Determine the [X, Y] coordinate at the center of the cell enclosing the given text.  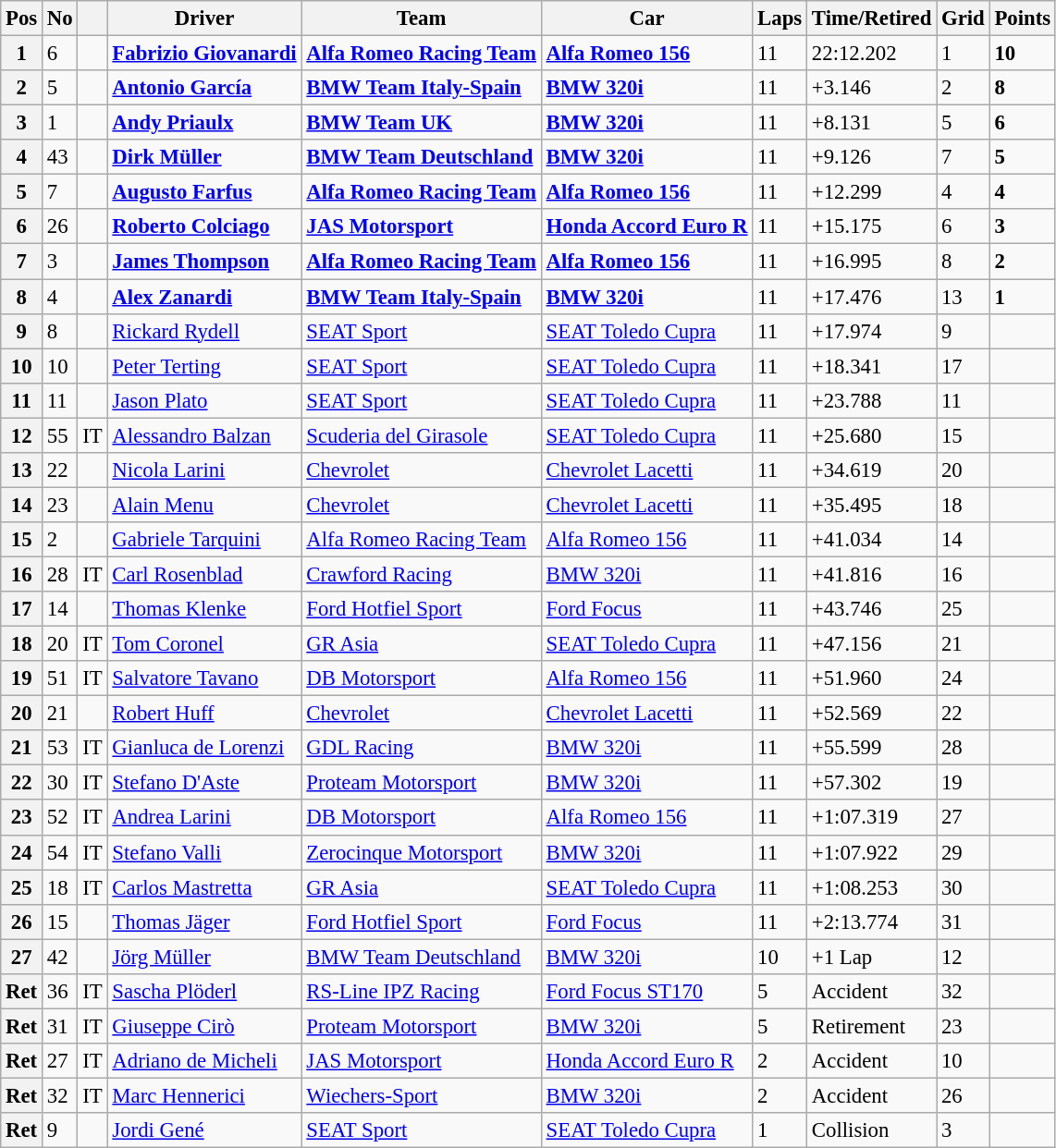
Andy Priaulx [204, 123]
Alessandro Balzan [204, 435]
+17.476 [872, 297]
Alex Zanardi [204, 297]
+25.680 [872, 435]
Gabriele Tarquini [204, 540]
Time/Retired [872, 18]
Fabrizio Giovanardi [204, 54]
Marc Hennerici [204, 1095]
43 [60, 157]
Antonio García [204, 88]
54 [60, 852]
+1:07.319 [872, 818]
RS-Line IPZ Racing [422, 992]
GDL Racing [422, 748]
52 [60, 818]
Jörg Müller [204, 957]
+2:13.774 [872, 922]
+1 Lap [872, 957]
55 [60, 435]
Adriano de Micheli [204, 1061]
29 [964, 852]
Driver [204, 18]
Points [1023, 18]
+43.746 [872, 609]
+23.788 [872, 400]
+17.974 [872, 331]
Scuderia del Girasole [422, 435]
Alain Menu [204, 505]
+57.302 [872, 783]
No [60, 18]
Giuseppe Cirò [204, 1026]
Stefano Valli [204, 852]
Carlos Mastretta [204, 887]
+41.034 [872, 540]
Robert Huff [204, 714]
+47.156 [872, 644]
Tom Coronel [204, 644]
+51.960 [872, 678]
Thomas Jäger [204, 922]
36 [60, 992]
Carl Rosenblad [204, 574]
Rickard Rydell [204, 331]
Andrea Larini [204, 818]
+34.619 [872, 470]
+52.569 [872, 714]
Grid [964, 18]
Peter Terting [204, 366]
51 [60, 678]
Ford Focus ST170 [647, 992]
+12.299 [872, 192]
Sascha Plöderl [204, 992]
+3.146 [872, 88]
+1:08.253 [872, 887]
Crawford Racing [422, 574]
Pos [22, 18]
Salvatore Tavano [204, 678]
James Thompson [204, 262]
Collision [872, 1130]
Thomas Klenke [204, 609]
22:12.202 [872, 54]
+8.131 [872, 123]
Retirement [872, 1026]
+1:07.922 [872, 852]
+55.599 [872, 748]
Stefano D'Aste [204, 783]
53 [60, 748]
Nicola Larini [204, 470]
Team [422, 18]
Jordi Gené [204, 1130]
Roberto Colciago [204, 226]
Augusto Farfus [204, 192]
Dirk Müller [204, 157]
+16.995 [872, 262]
BMW Team UK [422, 123]
42 [60, 957]
+9.126 [872, 157]
+35.495 [872, 505]
Gianluca de Lorenzi [204, 748]
Zerocinque Motorsport [422, 852]
Jason Plato [204, 400]
+15.175 [872, 226]
+41.816 [872, 574]
Laps [780, 18]
Car [647, 18]
Wiechers-Sport [422, 1095]
+18.341 [872, 366]
